Return (X, Y) of the center of cell containing provided text 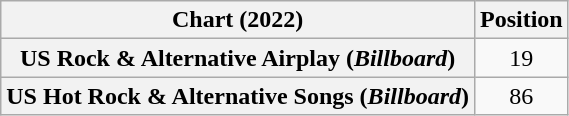
US Rock & Alternative Airplay (Billboard) (238, 58)
Position (521, 20)
US Hot Rock & Alternative Songs (Billboard) (238, 96)
19 (521, 58)
Chart (2022) (238, 20)
86 (521, 96)
